Locate the cell with the specified text and output its [X, Y] center coordinate. 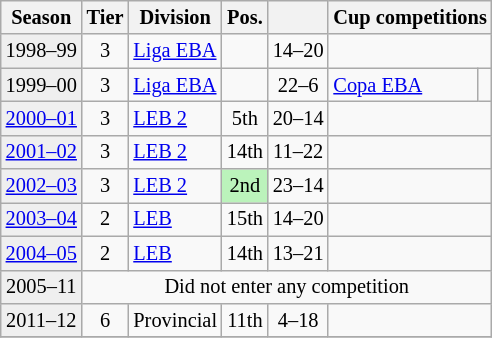
Did not enter any competition [287, 287]
Cup competitions [410, 17]
15th [245, 219]
Tier [106, 17]
23–14 [298, 186]
20–14 [298, 118]
2003–04 [42, 219]
22–6 [298, 85]
4–18 [298, 320]
Copa EBA [402, 85]
2000–01 [42, 118]
2nd [245, 186]
6 [106, 320]
2001–02 [42, 152]
2004–05 [42, 253]
2002–03 [42, 186]
Division [174, 17]
1998–99 [42, 51]
1999–00 [42, 85]
5th [245, 118]
Pos. [245, 17]
Season [42, 17]
2005–11 [42, 287]
11–22 [298, 152]
2011–12 [42, 320]
11th [245, 320]
13–21 [298, 253]
Provincial [174, 320]
